Find where the given text appears and provide that cell's center as (x, y) coordinate. 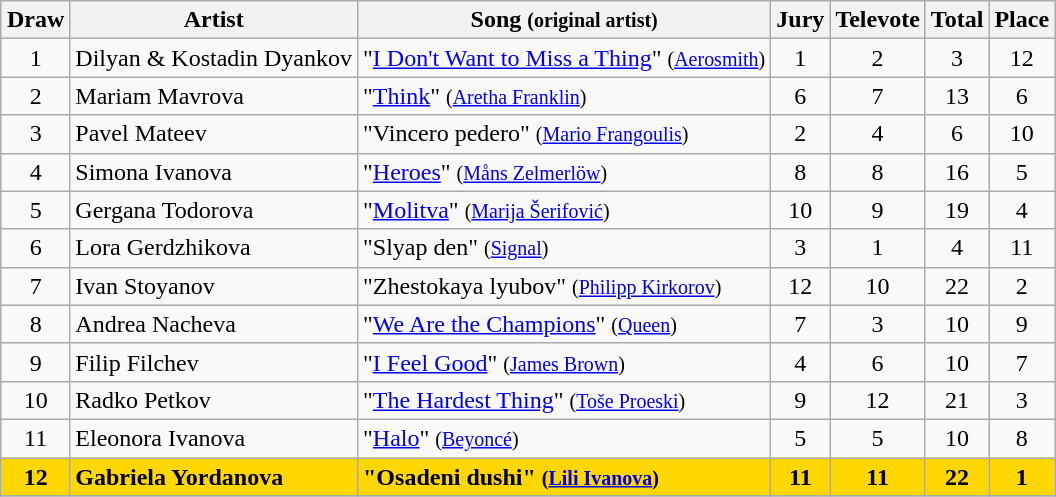
"Vincero pedero" (Mario Frangoulis) (564, 134)
Total (957, 20)
"Slyap den" (Signal) (564, 248)
Eleonora Ivanova (214, 438)
Televote (878, 20)
"Zhestokaya lyubov" (Philipp Kirkorov) (564, 286)
Mariam Mavrova (214, 96)
"Heroes" (Måns Zelmerlöw) (564, 172)
"Osadeni dushi" (Lili Ivanova) (564, 477)
Radko Petkov (214, 400)
"Halo" (Beyoncé) (564, 438)
Pavel Mateev (214, 134)
19 (957, 210)
Lora Gerdzhikova (214, 248)
Andrea Nacheva (214, 324)
Place (1022, 20)
"I Feel Good" (James Brown) (564, 362)
Draw (35, 20)
Ivan Stoyanov (214, 286)
Jury (800, 20)
"The Hardest Thing" (Toše Proeski) (564, 400)
Song (original artist) (564, 20)
Gabriela Yordanova (214, 477)
"Think" (Aretha Franklin) (564, 96)
Gergana Todorova (214, 210)
21 (957, 400)
Artist (214, 20)
Filip Filchev (214, 362)
16 (957, 172)
13 (957, 96)
"We Are the Champions" (Queen) (564, 324)
Dilyan & Kostadin Dyankov (214, 58)
Simona Ivanova (214, 172)
"I Don't Want to Miss a Thing" (Aerosmith) (564, 58)
"Molitva" (Marija Šerifović) (564, 210)
